Locate the cell with the specified text and output its [X, Y] center coordinate. 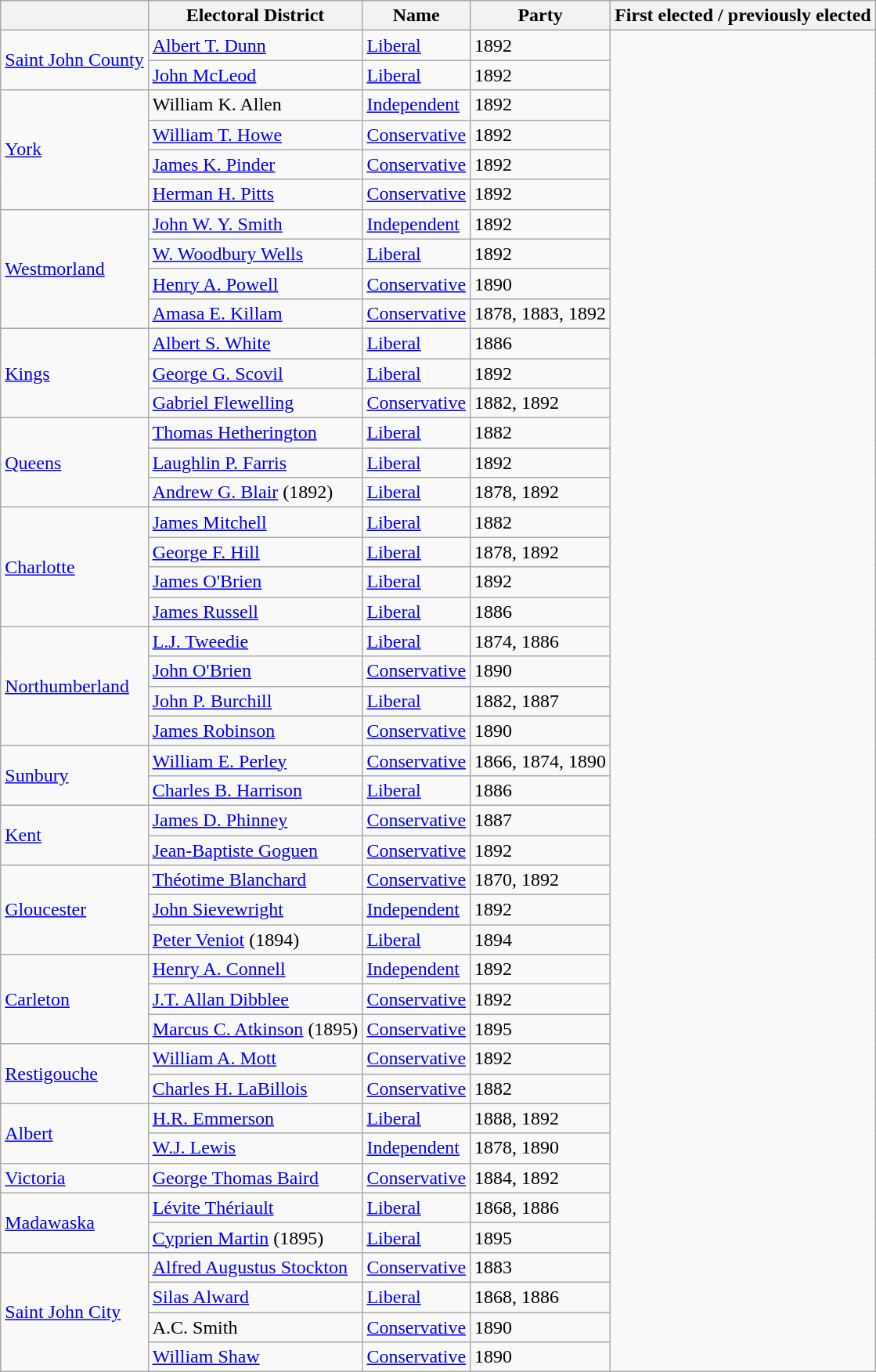
Queens [74, 463]
Restigouche [74, 1074]
James O'Brien [255, 582]
Jean-Baptiste Goguen [255, 850]
Party [540, 16]
Amasa E. Killam [255, 313]
Gloucester [74, 910]
William Shaw [255, 1357]
Henry A. Powell [255, 283]
Charles H. LaBillois [255, 1089]
Carleton [74, 999]
Silas Alward [255, 1297]
Gabriel Flewelling [255, 403]
Electoral District [255, 16]
Marcus C. Atkinson (1895) [255, 1029]
Saint John City [74, 1312]
Charlotte [74, 567]
1887 [540, 820]
1882, 1887 [540, 701]
First elected / previously elected [744, 16]
Albert [74, 1133]
Sunbury [74, 775]
J.T. Allan Dibblee [255, 999]
George Thomas Baird [255, 1178]
Northumberland [74, 686]
1874, 1886 [540, 641]
H.R. Emmerson [255, 1118]
Herman H. Pitts [255, 194]
William T. Howe [255, 135]
1883 [540, 1267]
Alfred Augustus Stockton [255, 1267]
1884, 1892 [540, 1178]
Kent [74, 835]
1888, 1892 [540, 1118]
James Robinson [255, 731]
William K. Allen [255, 105]
John O'Brien [255, 671]
Cyprien Martin (1895) [255, 1237]
Saint John County [74, 60]
Kings [74, 373]
1878, 1883, 1892 [540, 313]
William E. Perley [255, 760]
Charles B. Harrison [255, 790]
W. Woodbury Wells [255, 254]
James K. Pinder [255, 164]
Théotime Blanchard [255, 880]
James Russell [255, 612]
Thomas Hetherington [255, 433]
William A. Mott [255, 1059]
Westmorland [74, 269]
Andrew G. Blair (1892) [255, 493]
Madawaska [74, 1222]
Name [416, 16]
James D. Phinney [255, 820]
John McLeod [255, 75]
1882, 1892 [540, 403]
James Mitchell [255, 522]
1866, 1874, 1890 [540, 760]
Henry A. Connell [255, 969]
L.J. Tweedie [255, 641]
John W. Y. Smith [255, 224]
York [74, 150]
Albert T. Dunn [255, 45]
John Sievewright [255, 910]
Victoria [74, 1178]
John P. Burchill [255, 701]
Laughlin P. Farris [255, 463]
A.C. Smith [255, 1327]
1878, 1890 [540, 1148]
Lévite Thériault [255, 1208]
1870, 1892 [540, 880]
W.J. Lewis [255, 1148]
George F. Hill [255, 552]
Albert S. White [255, 343]
George G. Scovil [255, 374]
1894 [540, 940]
Peter Veniot (1894) [255, 940]
